Return the [x, y] coordinate for the center point of the cell that contains the specified text.  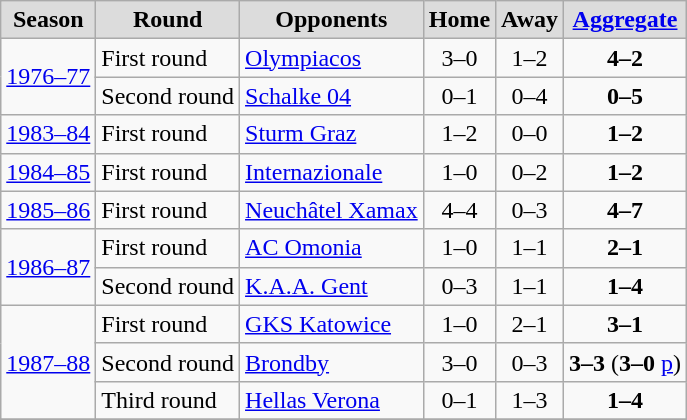
0–4 [530, 96]
Third round [168, 400]
Home [459, 20]
K.A.A. Gent [332, 286]
1985–86 [48, 210]
1–3 [530, 400]
Schalke 04 [332, 96]
Hellas Verona [332, 400]
4–2 [626, 58]
4–4 [459, 210]
1987–88 [48, 362]
AC Omonia [332, 248]
Sturm Graz [332, 134]
1986–87 [48, 267]
Opponents [332, 20]
1976–77 [48, 77]
Aggregate [626, 20]
Round [168, 20]
1984–85 [48, 172]
0–0 [530, 134]
GKS Katowice [332, 324]
3–1 [626, 324]
Brondby [332, 362]
3–3 (3–0 p) [626, 362]
1983–84 [48, 134]
0–2 [530, 172]
Olympiacos [332, 58]
Away [530, 20]
Season [48, 20]
0–5 [626, 96]
4–7 [626, 210]
Internazionale [332, 172]
Neuchâtel Xamax [332, 210]
